Provide the (x, y) coordinate of the cell's center where the given text is located.  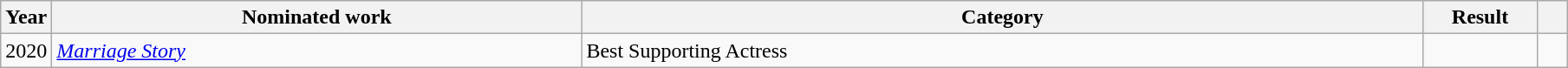
Year (26, 17)
Nominated work (317, 17)
Best Supporting Actress (1002, 51)
Result (1480, 17)
Category (1002, 17)
2020 (26, 51)
Marriage Story (317, 51)
